Determine the [X, Y] coordinate at the center of the cell enclosing the given text.  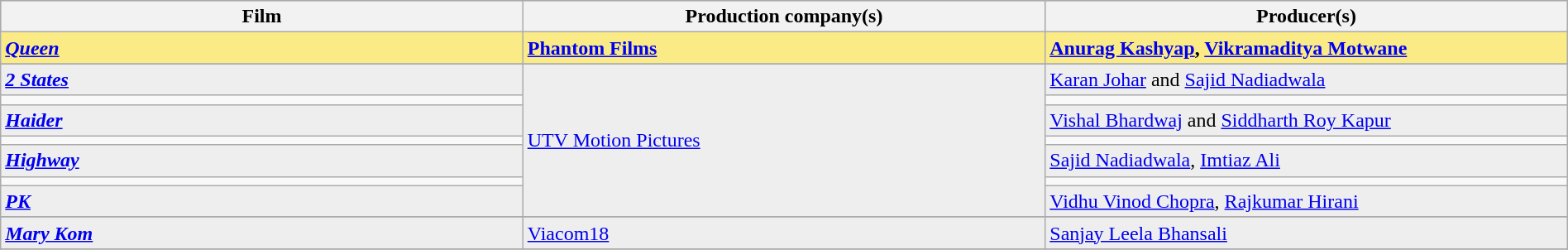
Phantom Films [784, 48]
Karan Johar and Sajid Nadiadwala [1307, 79]
PK [262, 201]
Anurag Kashyap, Vikramaditya Motwane [1307, 48]
Highway [262, 161]
UTV Motion Pictures [784, 141]
Vidhu Vinod Chopra, Rajkumar Hirani [1307, 201]
Film [262, 17]
2 States [262, 79]
Vishal Bhardwaj and Siddharth Roy Kapur [1307, 120]
Sanjay Leela Bhansali [1307, 233]
Viacom18 [784, 233]
Mary Kom [262, 233]
Producer(s) [1307, 17]
Queen [262, 48]
Haider [262, 120]
Production company(s) [784, 17]
Sajid Nadiadwala, Imtiaz Ali [1307, 161]
